Identify which cell holds the provided text, then report its [X, Y] central coordinate. 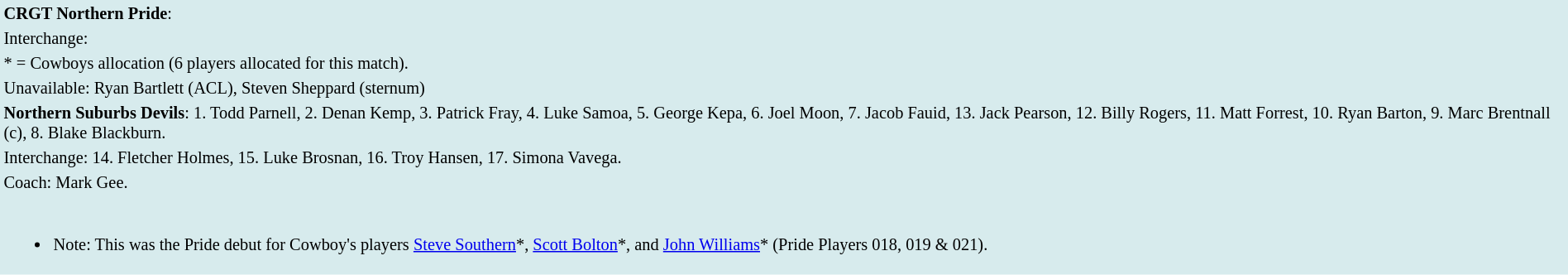
* = Cowboys allocation (6 players allocated for this match). [784, 63]
Note: This was the Pride debut for Cowboy's players Steve Southern*, Scott Bolton*, and John Williams* (Pride Players 018, 019 & 021). [784, 234]
Unavailable: Ryan Bartlett (ACL), Steven Sheppard (sternum) [784, 88]
CRGT Northern Pride: [784, 13]
Coach: Mark Gee. [784, 182]
Interchange: [784, 38]
Interchange: 14. Fletcher Holmes, 15. Luke Brosnan, 16. Troy Hansen, 17. Simona Vavega. [784, 157]
